For the text-containing cell, return its midpoint in [X, Y] coordinate format. 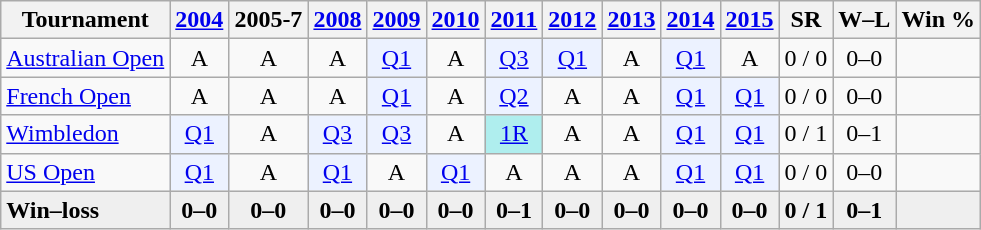
1R [514, 134]
2013 [632, 20]
Australian Open [86, 58]
2010 [456, 20]
2005-7 [268, 20]
2015 [750, 20]
Win–loss [86, 210]
French Open [86, 96]
SR [806, 20]
US Open [86, 172]
Q2 [514, 96]
2014 [690, 20]
2009 [396, 20]
Wimbledon [86, 134]
Tournament [86, 20]
W–L [864, 20]
Win % [938, 20]
2008 [338, 20]
2004 [200, 20]
2011 [514, 20]
2012 [572, 20]
